Detect which cell encompasses the target text, then output its [x, y] center coordinate. 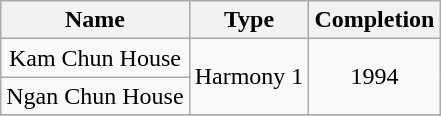
Kam Chun House [95, 58]
Type [249, 20]
Ngan Chun House [95, 96]
1994 [374, 77]
Harmony 1 [249, 77]
Completion [374, 20]
Name [95, 20]
